Return the [x, y] coordinate for the center point of the cell that contains the specified text.  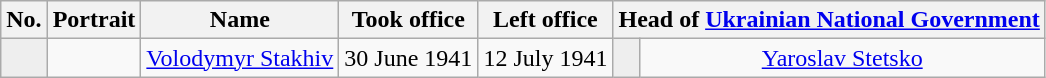
Head of Ukrainian National Government [829, 20]
12 July 1941 [546, 58]
Left office [546, 20]
Name [240, 20]
Took office [408, 20]
Yaroslav Stetsko [842, 58]
Portrait [94, 20]
30 June 1941 [408, 58]
No. [24, 20]
Volodymyr Stakhiv [240, 58]
